Capture the cell that displays the provided text and extract its [X, Y] central coordinate. 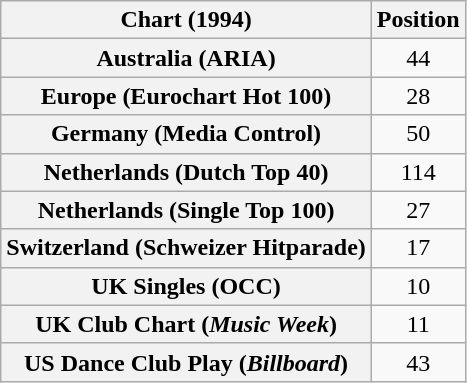
44 [418, 58]
17 [418, 248]
US Dance Club Play (Billboard) [186, 362]
11 [418, 324]
Switzerland (Schweizer Hitparade) [186, 248]
50 [418, 134]
Europe (Eurochart Hot 100) [186, 96]
43 [418, 362]
27 [418, 210]
Netherlands (Single Top 100) [186, 210]
Australia (ARIA) [186, 58]
28 [418, 96]
Position [418, 20]
114 [418, 172]
Netherlands (Dutch Top 40) [186, 172]
Chart (1994) [186, 20]
Germany (Media Control) [186, 134]
10 [418, 286]
UK Club Chart (Music Week) [186, 324]
UK Singles (OCC) [186, 286]
